Identify which cell holds the provided text, then report its (X, Y) central coordinate. 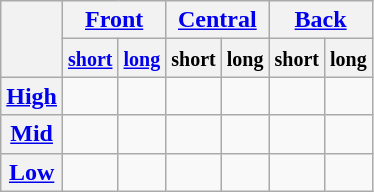
Central (218, 20)
High (32, 96)
Mid (32, 134)
Front (114, 20)
Back (320, 20)
Low (32, 172)
